Capture the cell that displays the provided text and extract its [x, y] central coordinate. 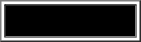
160116 LI [70, 20]
